Locate the cell with the specified text and output its (x, y) center coordinate. 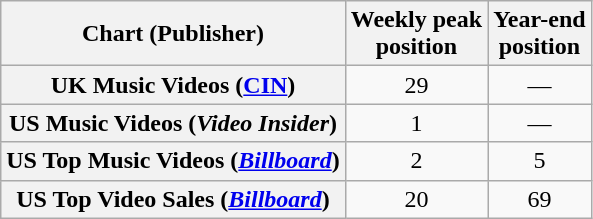
Year-endposition (540, 34)
29 (416, 85)
Weekly peakposition (416, 34)
1 (416, 123)
US Music Videos (Video Insider) (173, 123)
69 (540, 199)
5 (540, 161)
20 (416, 199)
US Top Video Sales (Billboard) (173, 199)
2 (416, 161)
US Top Music Videos (Billboard) (173, 161)
UK Music Videos (CIN) (173, 85)
Chart (Publisher) (173, 34)
